Search for the cell housing the specified text and yield its [x, y] center coordinate. 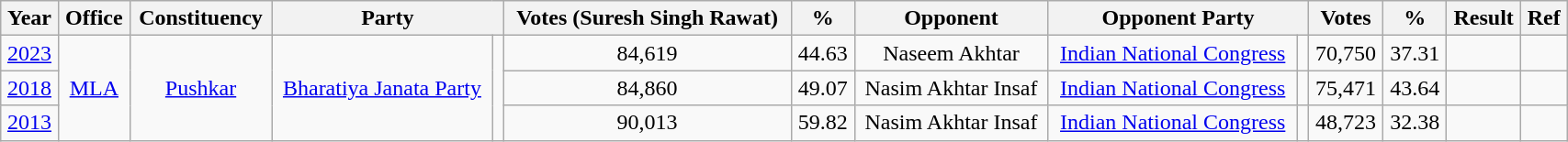
2018 [29, 88]
Opponent Party [1178, 18]
Votes (Suresh Singh Rawat) [647, 18]
Result [1484, 18]
70,750 [1346, 53]
Votes [1346, 18]
44.63 [823, 53]
Pushkar [200, 88]
MLA [94, 88]
90,013 [647, 123]
59.82 [823, 123]
49.07 [823, 88]
84,860 [647, 88]
Party [388, 18]
Bharatiya Janata Party [382, 88]
2023 [29, 53]
Opponent [952, 18]
43.64 [1415, 88]
Naseem Akhtar [952, 53]
2013 [29, 123]
48,723 [1346, 123]
32.38 [1415, 123]
Ref [1544, 18]
Office [94, 18]
37.31 [1415, 53]
75,471 [1346, 88]
Constituency [200, 18]
Year [29, 18]
84,619 [647, 53]
